Search for the cell housing the specified text and yield its (x, y) center coordinate. 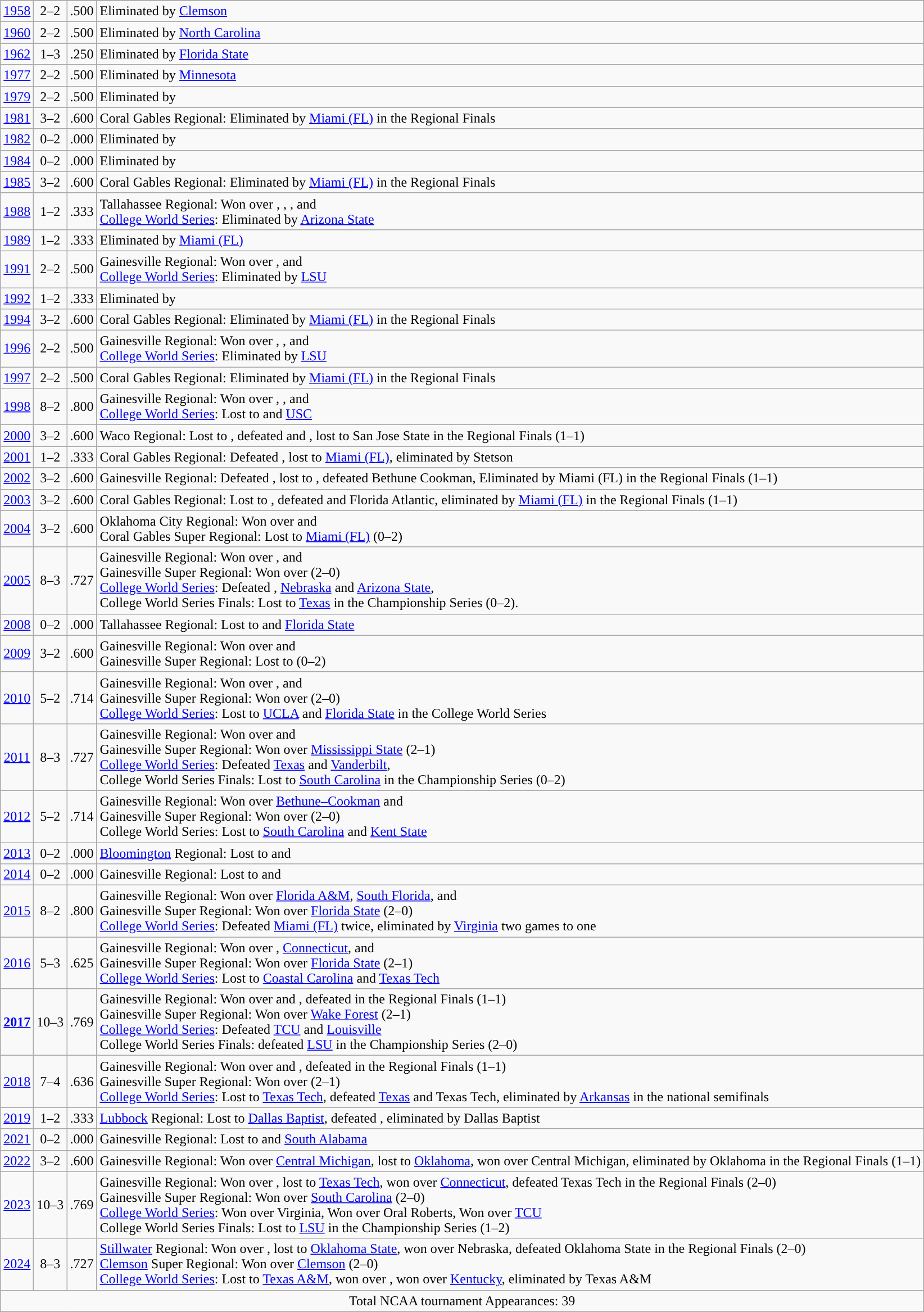
Gainesville Regional: Won over , , and College World Series: Lost to and USC (510, 407)
2009 (17, 653)
2023 (17, 1205)
2013 (17, 853)
2017 (17, 1022)
Lubbock Regional: Lost to Dallas Baptist, defeated , eliminated by Dallas Baptist (510, 1118)
Oklahoma City Regional: Won over and Coral Gables Super Regional: Lost to Miami (FL) (0–2) (510, 528)
2003 (17, 500)
2010 (17, 698)
1960 (17, 33)
2014 (17, 875)
1982 (17, 139)
1996 (17, 349)
1998 (17, 407)
Tallahassee Regional: Lost to and Florida State (510, 625)
2024 (17, 1264)
Waco Regional: Lost to , defeated and , lost to San Jose State in the Regional Finals (1–1) (510, 436)
Tallahassee Regional: Won over , , , and College World Series: Eliminated by Arizona State (510, 211)
1977 (17, 75)
Eliminated by Clemson (510, 11)
1997 (17, 378)
.636 (82, 1082)
Coral Gables Regional: Lost to , defeated and Florida Atlantic, eliminated by Miami (FL) in the Regional Finals (1–1) (510, 500)
Eliminated by Minnesota (510, 75)
5–3 (51, 963)
1988 (17, 211)
Eliminated by Miami (FL) (510, 240)
1–3 (51, 54)
2021 (17, 1139)
2005 (17, 580)
Gainesville Regional: Defeated , lost to , defeated Bethune Cookman, Eliminated by Miami (FL) in the Regional Finals (1–1) (510, 478)
2000 (17, 436)
.250 (82, 54)
Gainesville Regional: Won over and Gainesville Super Regional: Lost to (0–2) (510, 653)
2008 (17, 625)
Eliminated by North Carolina (510, 33)
Bloomington Regional: Lost to and (510, 853)
7–4 (51, 1082)
2004 (17, 528)
2002 (17, 478)
Total NCAA tournament Appearances: 39 (462, 1301)
1994 (17, 320)
Gainesville Regional: Won over Central Michigan, lost to Oklahoma, won over Central Michigan, eliminated by Oklahoma in the Regional Finals (1–1) (510, 1161)
2016 (17, 963)
2018 (17, 1082)
Gainesville Regional: Won over , and College World Series: Eliminated by LSU (510, 269)
1985 (17, 182)
.625 (82, 963)
1984 (17, 161)
Gainesville Regional: Lost to and South Alabama (510, 1139)
2012 (17, 816)
1991 (17, 269)
2011 (17, 757)
2015 (17, 911)
2022 (17, 1161)
Eliminated by Florida State (510, 54)
2001 (17, 457)
1962 (17, 54)
1979 (17, 97)
1989 (17, 240)
1992 (17, 298)
1981 (17, 118)
Coral Gables Regional: Defeated , lost to Miami (FL), eliminated by Stetson (510, 457)
2019 (17, 1118)
Gainesville Regional: Won over , , and College World Series: Eliminated by LSU (510, 349)
Gainesville Regional: Lost to and (510, 875)
1958 (17, 11)
